Detect which cell encompasses the target text, then output its (x, y) center coordinate. 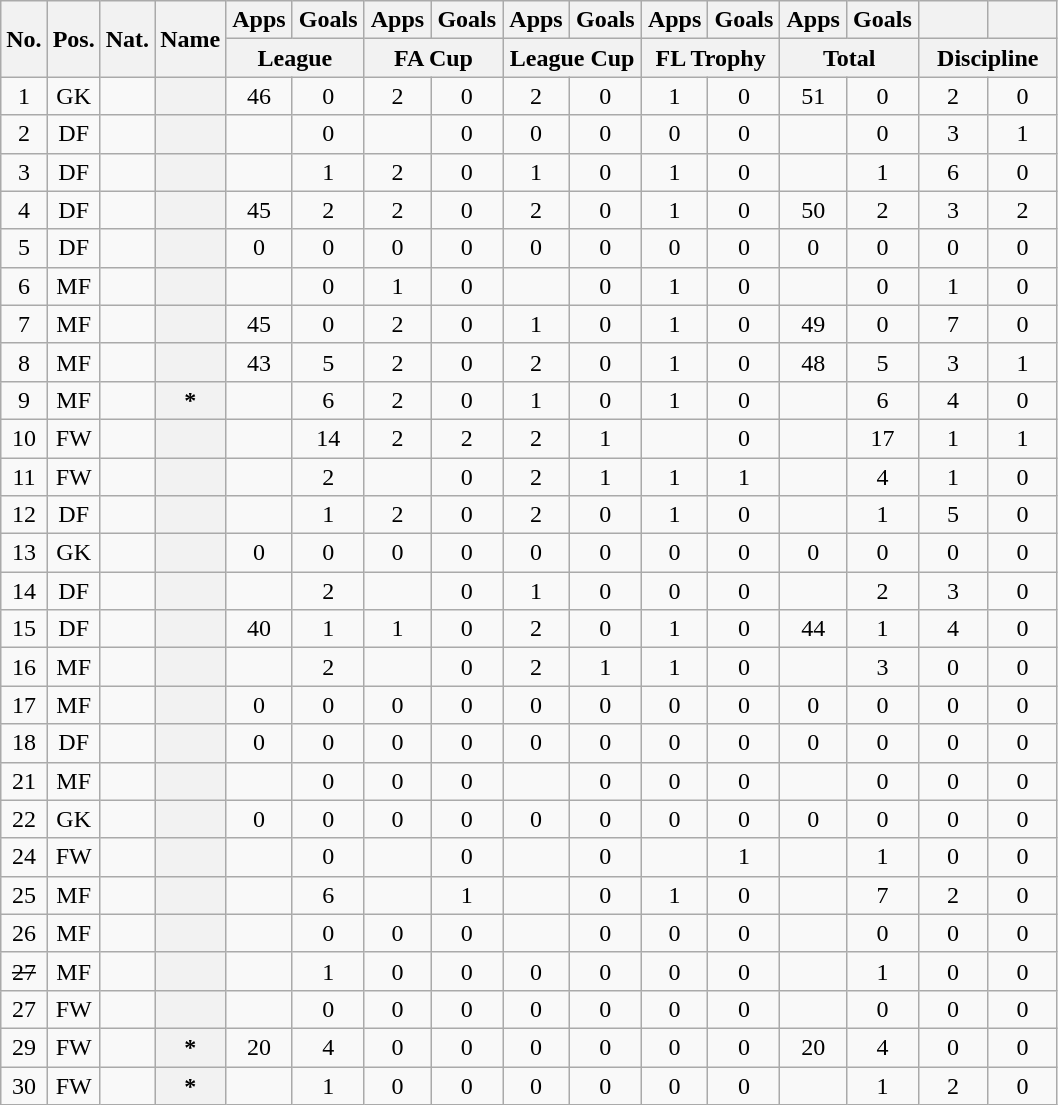
30 (24, 1085)
40 (260, 629)
12 (24, 515)
League (296, 58)
24 (24, 857)
44 (814, 629)
FL Trophy (710, 58)
13 (24, 553)
51 (814, 96)
22 (24, 819)
Total (850, 58)
Discipline (988, 58)
18 (24, 743)
Nat. (127, 39)
8 (24, 362)
48 (814, 362)
21 (24, 781)
26 (24, 933)
Name (190, 39)
Pos. (74, 39)
16 (24, 667)
49 (814, 324)
FA Cup (434, 58)
15 (24, 629)
9 (24, 400)
29 (24, 1047)
46 (260, 96)
No. (24, 39)
50 (814, 210)
11 (24, 477)
43 (260, 362)
League Cup (572, 58)
25 (24, 895)
10 (24, 438)
